Output the (X, Y) coordinate of the center of the cell containing the given text.  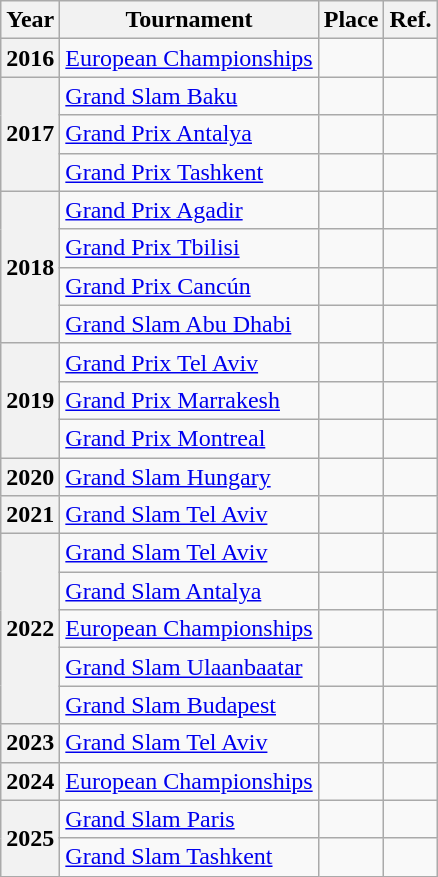
Grand Prix Tel Aviv (189, 362)
Year (30, 20)
2024 (30, 781)
Grand Slam Abu Dhabi (189, 324)
2023 (30, 743)
2016 (30, 58)
2018 (30, 267)
Grand Slam Baku (189, 96)
2021 (30, 515)
Grand Slam Budapest (189, 705)
Grand Prix Antalya (189, 134)
2019 (30, 400)
Grand Slam Paris (189, 819)
Grand Prix Marrakesh (189, 400)
Ref. (410, 20)
2022 (30, 629)
Grand Slam Antalya (189, 591)
Grand Slam Ulaanbaatar (189, 667)
Grand Slam Hungary (189, 477)
Grand Prix Montreal (189, 438)
Grand Prix Agadir (189, 210)
Tournament (189, 20)
Grand Prix Cancún (189, 286)
Place (351, 20)
Grand Prix Tbilisi (189, 248)
2017 (30, 134)
2025 (30, 838)
2020 (30, 477)
Grand Prix Tashkent (189, 172)
Grand Slam Tashkent (189, 857)
